Pinpoint the cell where the given text exists, returning its (x, y) midpoint coordinate. 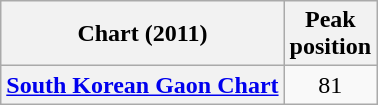
Peakposition (330, 34)
South Korean Gaon Chart (142, 85)
81 (330, 85)
Chart (2011) (142, 34)
